Scan for the cell matching the given text and deliver its [X, Y] coordinate at center. 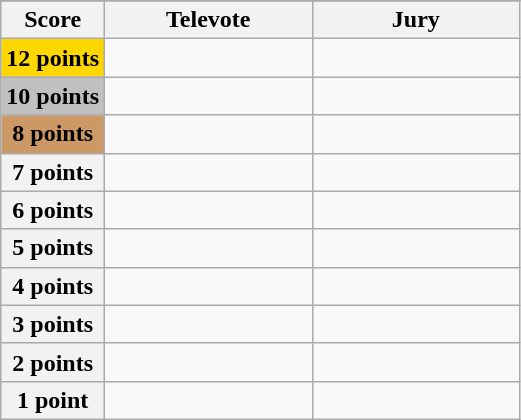
1 point [53, 400]
8 points [53, 134]
7 points [53, 172]
Televote [209, 20]
5 points [53, 248]
Jury [416, 20]
4 points [53, 286]
Score [53, 20]
6 points [53, 210]
2 points [53, 362]
3 points [53, 324]
12 points [53, 58]
10 points [53, 96]
